Extract the [X, Y] coordinate from the center of the cell holding the provided text.  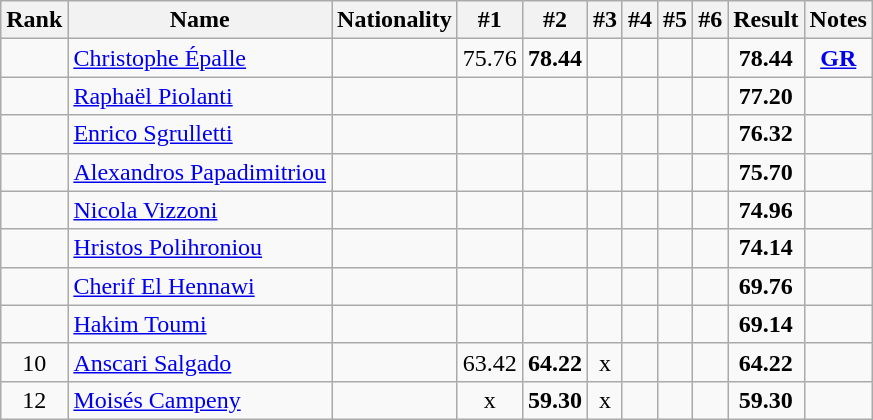
69.14 [766, 324]
10 [34, 362]
Raphaël Piolanti [200, 96]
Cherif El Hennawi [200, 286]
Nicola Vizzoni [200, 210]
#3 [604, 20]
#4 [640, 20]
Anscari Salgado [200, 362]
Christophe Épalle [200, 58]
Rank [34, 20]
77.20 [766, 96]
75.70 [766, 172]
Alexandros Papadimitriou [200, 172]
74.96 [766, 210]
#2 [554, 20]
Enrico Sgrulletti [200, 134]
75.76 [490, 58]
69.76 [766, 286]
Result [766, 20]
63.42 [490, 362]
Notes [838, 20]
#1 [490, 20]
74.14 [766, 248]
12 [34, 400]
Nationality [395, 20]
Hristos Polihroniou [200, 248]
#5 [676, 20]
#6 [710, 20]
Hakim Toumi [200, 324]
Name [200, 20]
76.32 [766, 134]
GR [838, 58]
Moisés Campeny [200, 400]
